Detect which cell encompasses the target text, then output its [x, y] center coordinate. 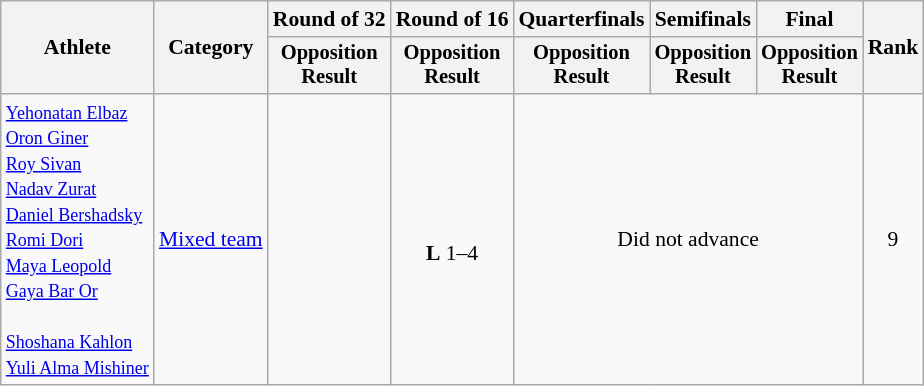
Did not advance [688, 240]
Mixed team [211, 240]
Yehonatan ElbazOron GinerRoy SivanNadav ZuratDaniel BershadskyRomi DoriMaya LeopoldGaya Bar OrShoshana KahlonYuli Alma Mishiner [78, 240]
Semifinals [704, 19]
Athlete [78, 48]
Rank [894, 48]
9 [894, 240]
Round of 16 [452, 19]
L 1–4 [452, 240]
Round of 32 [330, 19]
Category [211, 48]
Quarterfinals [581, 19]
Final [810, 19]
